Capture the cell that displays the provided text and extract its (x, y) central coordinate. 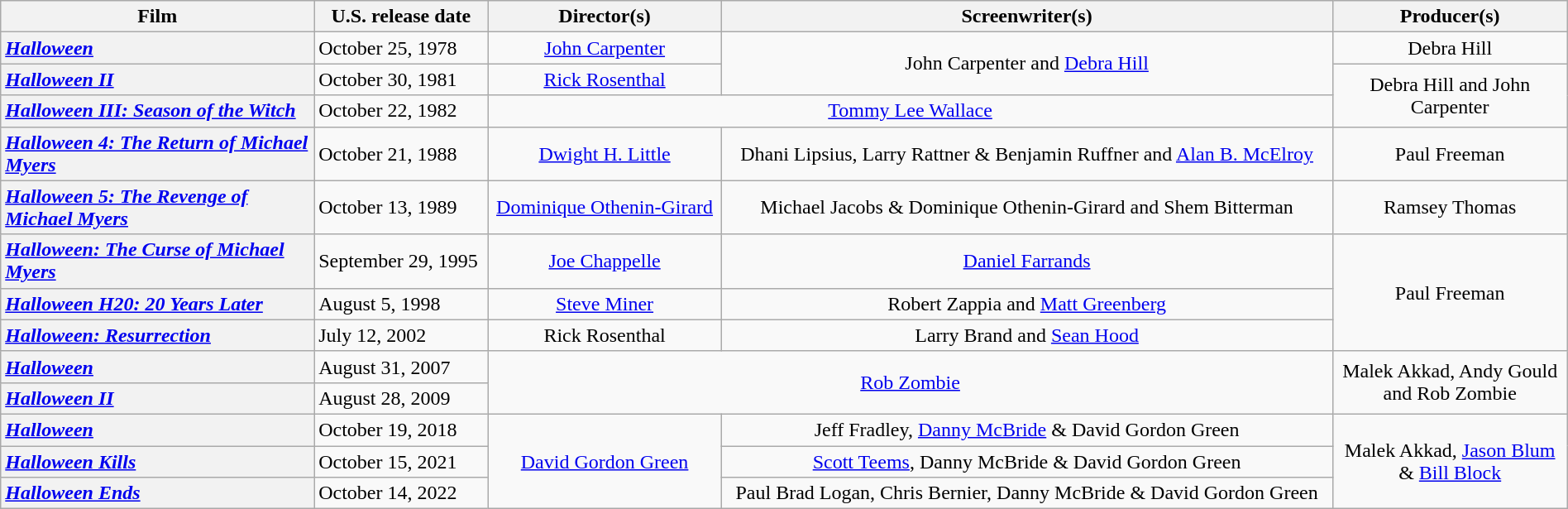
Joe Chappelle (605, 262)
Michael Jacobs & Dominique Othenin-Girard and Shem Bitterman (1027, 207)
John Carpenter (605, 48)
Halloween III: Season of the Witch (157, 111)
October 19, 2018 (401, 430)
October 22, 1982 (401, 111)
July 12, 2002 (401, 335)
Malek Akkad, Andy Gould and Rob Zombie (1450, 382)
Halloween: The Curse of Michael Myers (157, 262)
Larry Brand and Sean Hood (1027, 335)
October 30, 1981 (401, 79)
Film (157, 17)
David Gordon Green (605, 461)
October 15, 2021 (401, 461)
Tommy Lee Wallace (910, 111)
Debra Hill (1450, 48)
Scott Teems, Danny McBride & David Gordon Green (1027, 461)
Halloween 5: The Revenge of Michael Myers (157, 207)
October 25, 1978 (401, 48)
August 31, 2007 (401, 367)
Debra Hill and John Carpenter (1450, 95)
Ramsey Thomas (1450, 207)
August 5, 1998 (401, 304)
Halloween: Resurrection (157, 335)
Steve Miner (605, 304)
U.S. release date (401, 17)
September 29, 1995 (401, 262)
Halloween Kills (157, 461)
Paul Brad Logan, Chris Bernier, Danny McBride & David Gordon Green (1027, 493)
October 13, 1989 (401, 207)
Halloween Ends (157, 493)
Daniel Farrands (1027, 262)
Producer(s) (1450, 17)
Rob Zombie (910, 382)
Dominique Othenin-Girard (605, 207)
August 28, 2009 (401, 398)
Dhani Lipsius, Larry Rattner & Benjamin Ruffner and Alan B. McElroy (1027, 154)
Halloween H20: 20 Years Later (157, 304)
Halloween 4: The Return of Michael Myers (157, 154)
Screenwriter(s) (1027, 17)
Dwight H. Little (605, 154)
October 21, 1988 (401, 154)
Robert Zappia and Matt Greenberg (1027, 304)
October 14, 2022 (401, 493)
John Carpenter and Debra Hill (1027, 64)
Malek Akkad, Jason Blum & Bill Block (1450, 461)
Director(s) (605, 17)
Jeff Fradley, Danny McBride & David Gordon Green (1027, 430)
